Determine the [X, Y] coordinate at the center of the cell enclosing the given text.  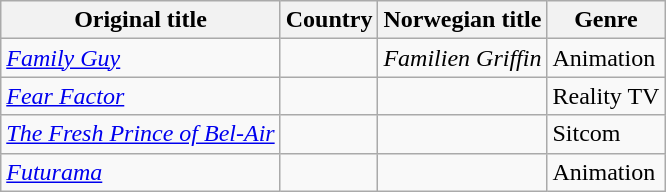
Sitcom [606, 134]
Country [329, 20]
Genre [606, 20]
Fear Factor [140, 96]
Futurama [140, 172]
Norwegian title [462, 20]
Reality TV [606, 96]
Family Guy [140, 58]
Original title [140, 20]
Familien Griffin [462, 58]
The Fresh Prince of Bel-Air [140, 134]
